Identify which cell holds the provided text, then report its (X, Y) central coordinate. 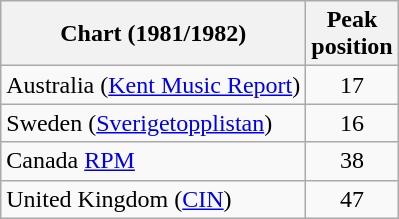
Australia (Kent Music Report) (154, 85)
47 (352, 199)
17 (352, 85)
Peakposition (352, 34)
Sweden (Sverigetopplistan) (154, 123)
38 (352, 161)
United Kingdom (CIN) (154, 199)
16 (352, 123)
Canada RPM (154, 161)
Chart (1981/1982) (154, 34)
